Extract the [x, y] coordinate from the center of the cell holding the provided text.  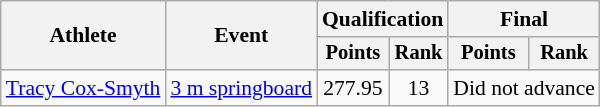
Final [524, 19]
Athlete [84, 36]
277.95 [353, 88]
3 m springboard [241, 88]
Did not advance [524, 88]
Event [241, 36]
13 [419, 88]
Qualification [382, 19]
Tracy Cox-Smyth [84, 88]
